Provide the [X, Y] coordinate of the cell's center where the given text is located.  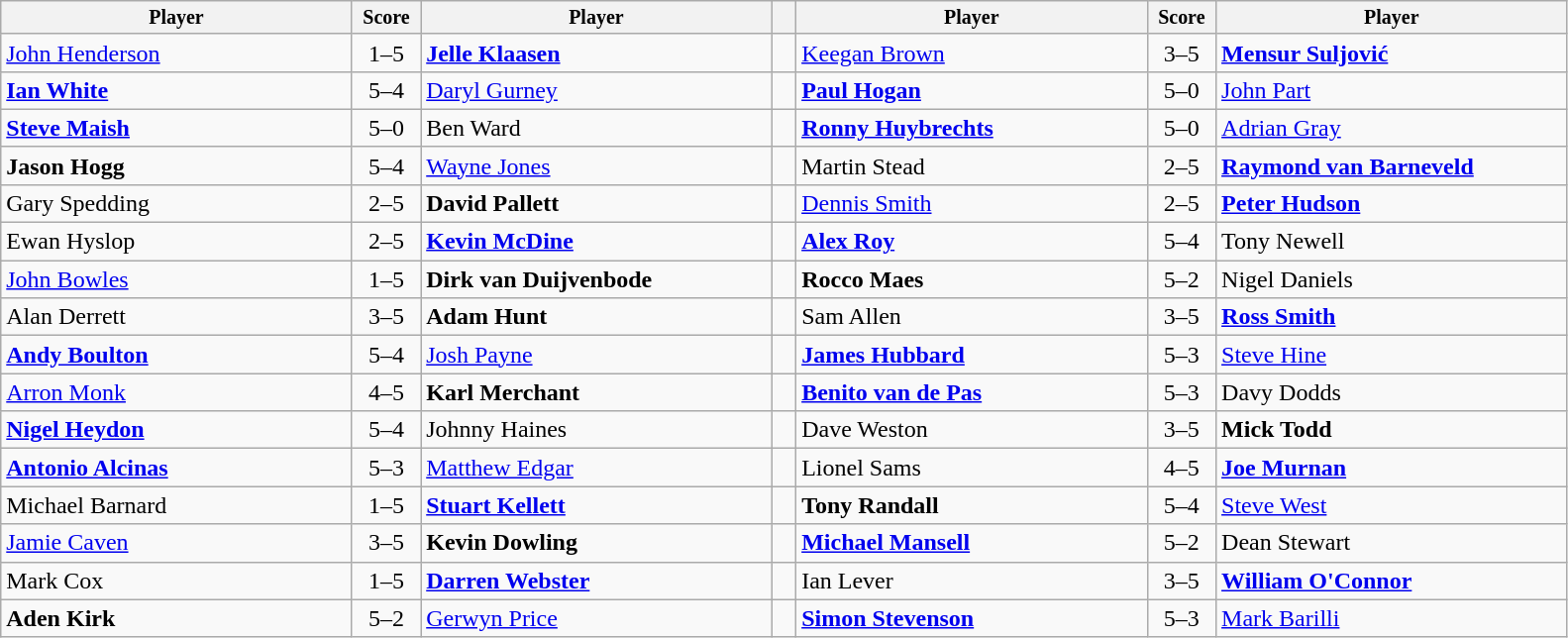
William O'Connor [1392, 581]
Arron Monk [176, 392]
Ian White [176, 90]
Kevin McDine [596, 242]
Ronny Huybrechts [972, 128]
Josh Payne [596, 355]
Ewan Hyslop [176, 242]
Antonio Alcinas [176, 468]
Raymond van Barneveld [1392, 165]
Wayne Jones [596, 165]
Dirk van Duijvenbode [596, 279]
Gerwyn Price [596, 618]
Nigel Heydon [176, 430]
James Hubbard [972, 355]
Sam Allen [972, 317]
Michael Mansell [972, 543]
Dennis Smith [972, 203]
Lionel Sams [972, 468]
Ross Smith [1392, 317]
Alan Derrett [176, 317]
Adam Hunt [596, 317]
Jason Hogg [176, 165]
John Bowles [176, 279]
Ian Lever [972, 581]
Alex Roy [972, 242]
Rocco Maes [972, 279]
Gary Spedding [176, 203]
Simon Stevenson [972, 618]
Karl Merchant [596, 392]
Ben Ward [596, 128]
Benito van de Pas [972, 392]
Mark Barilli [1392, 618]
Daryl Gurney [596, 90]
Michael Barnard [176, 505]
Peter Hudson [1392, 203]
Mensur Suljović [1392, 53]
Jamie Caven [176, 543]
David Pallett [596, 203]
Steve West [1392, 505]
Darren Webster [596, 581]
Adrian Gray [1392, 128]
Aden Kirk [176, 618]
Kevin Dowling [596, 543]
Steve Hine [1392, 355]
Joe Murnan [1392, 468]
Paul Hogan [972, 90]
Andy Boulton [176, 355]
John Henderson [176, 53]
Steve Maish [176, 128]
Davy Dodds [1392, 392]
Mark Cox [176, 581]
Tony Newell [1392, 242]
Stuart Kellett [596, 505]
Tony Randall [972, 505]
Dean Stewart [1392, 543]
Dave Weston [972, 430]
Nigel Daniels [1392, 279]
Mick Todd [1392, 430]
Martin Stead [972, 165]
John Part [1392, 90]
Matthew Edgar [596, 468]
Keegan Brown [972, 53]
Jelle Klaasen [596, 53]
Johnny Haines [596, 430]
